Extract the [X, Y] coordinate from the center of the cell holding the provided text.  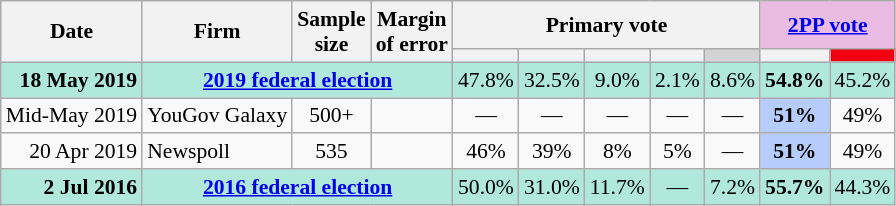
32.5% [552, 80]
535 [331, 152]
YouGov Galaxy [217, 116]
Firm [217, 32]
Samplesize [331, 32]
55.7% [794, 187]
Marginof error [412, 32]
44.3% [863, 187]
Mid-May 2019 [72, 116]
39% [552, 152]
50.0% [486, 187]
Primary vote [606, 25]
2019 federal election [298, 80]
31.0% [552, 187]
5% [678, 152]
2.1% [678, 80]
11.7% [618, 187]
2016 federal election [298, 187]
20 Apr 2019 [72, 152]
54.8% [794, 80]
8.6% [732, 80]
18 May 2019 [72, 80]
Newspoll [217, 152]
45.2% [863, 80]
8% [618, 152]
2PP vote [828, 25]
47.8% [486, 80]
7.2% [732, 187]
2 Jul 2016 [72, 187]
9.0% [618, 80]
500+ [331, 116]
Date [72, 32]
46% [486, 152]
